From the cell containing the given text, extract its center point as (x, y) coordinate. 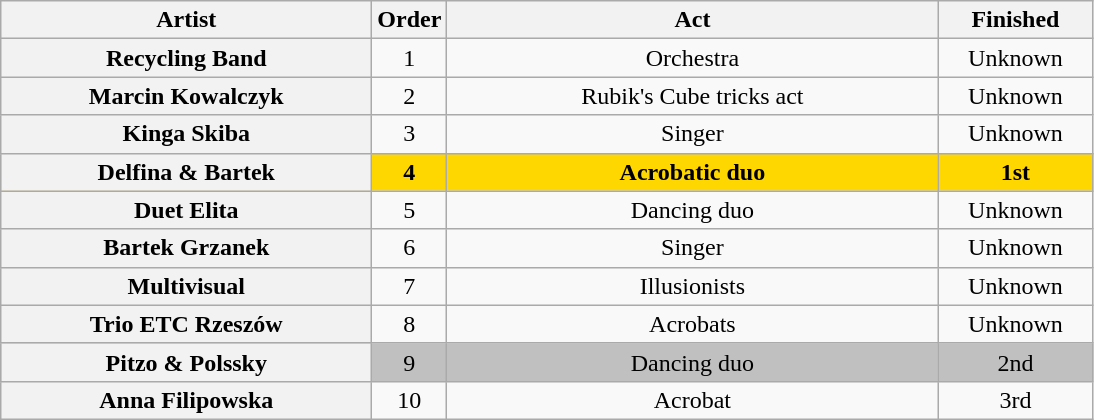
9 (410, 362)
Acrobats (692, 324)
Illusionists (692, 286)
Acrobatic duo (692, 172)
Order (410, 20)
Marcin Kowalczyk (186, 96)
10 (410, 400)
Anna Filipowska (186, 400)
Finished (1016, 20)
Act (692, 20)
2 (410, 96)
Kinga Skiba (186, 134)
2nd (1016, 362)
5 (410, 210)
Multivisual (186, 286)
Acrobat (692, 400)
Pitzo & Polssky (186, 362)
Trio ETC Rzeszów (186, 324)
1 (410, 58)
3 (410, 134)
Delfina & Bartek (186, 172)
7 (410, 286)
4 (410, 172)
Duet Elita (186, 210)
6 (410, 248)
Rubik's Cube tricks act (692, 96)
Recycling Band (186, 58)
Artist (186, 20)
Bartek Grzanek (186, 248)
8 (410, 324)
1st (1016, 172)
Orchestra (692, 58)
3rd (1016, 400)
